Identify which cell holds the provided text, then report its [x, y] central coordinate. 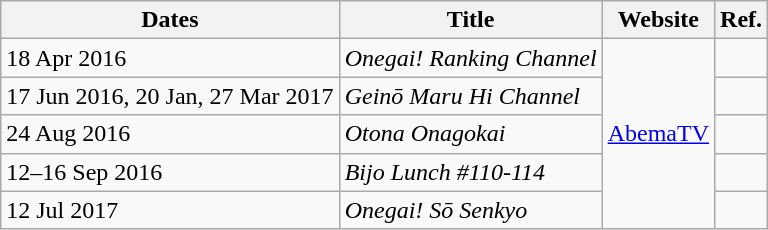
Otona Onagokai [470, 134]
18 Apr 2016 [170, 58]
Bijo Lunch #110-114 [470, 172]
Title [470, 20]
Ref. [742, 20]
Geinō Maru Hi Channel [470, 96]
17 Jun 2016, 20 Jan, 27 Mar 2017 [170, 96]
Website [658, 20]
12 Jul 2017 [170, 210]
Dates [170, 20]
AbemaTV [658, 134]
24 Aug 2016 [170, 134]
Onegai! Ranking Channel [470, 58]
12–16 Sep 2016 [170, 172]
Onegai! Sō Senkyo [470, 210]
